Determine the (x, y) coordinate at the center of the cell enclosing the given text.  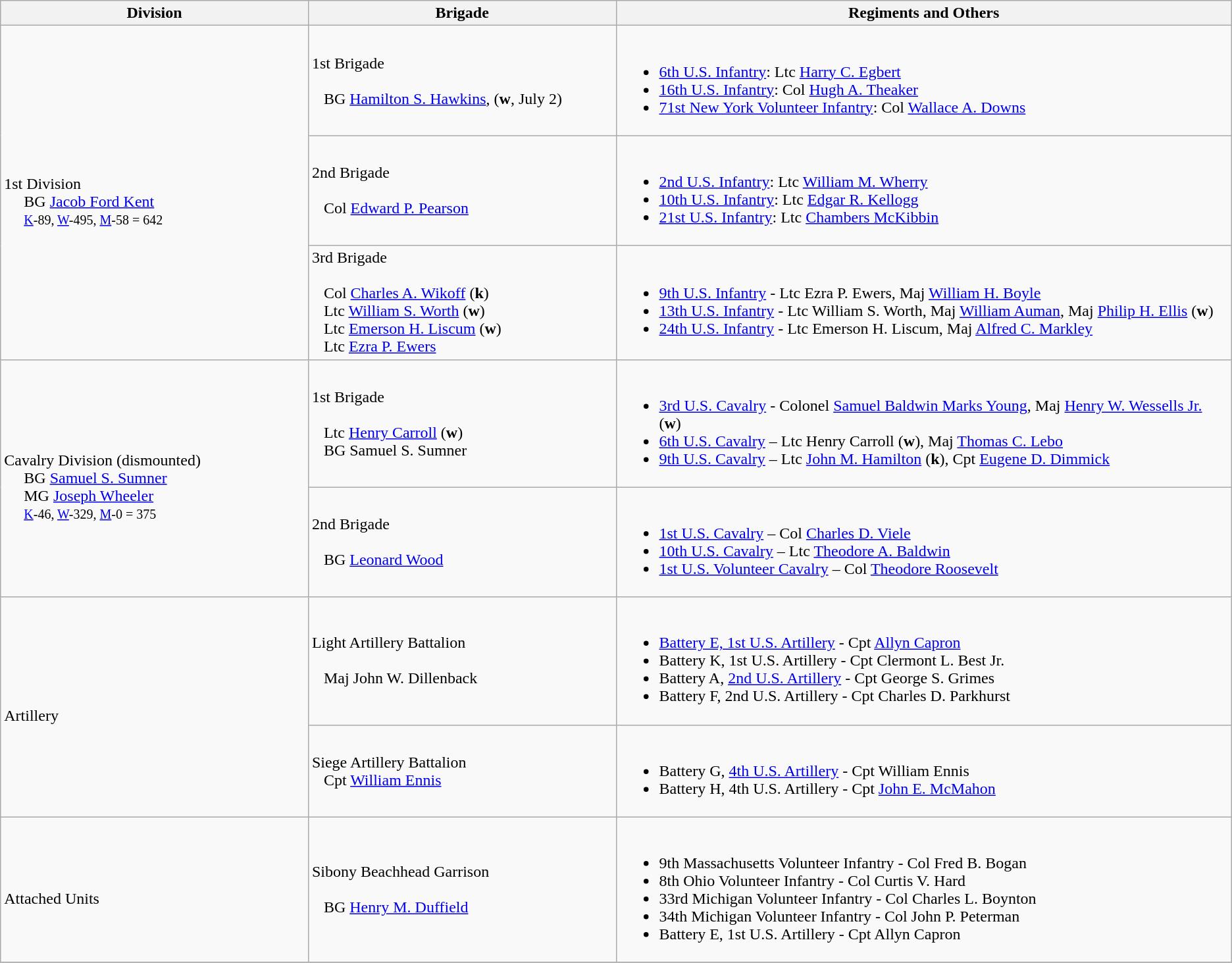
2nd Brigade Col Edward P. Pearson (462, 191)
Sibony Beachhead Garrison BG Henry M. Duffield (462, 890)
2nd Brigade BG Leonard Wood (462, 542)
Artillery (155, 707)
Brigade (462, 13)
Attached Units (155, 890)
3rd Brigade Col Charles A. Wikoff (k) Ltc William S. Worth (w) Ltc Emerson H. Liscum (w) Ltc Ezra P. Ewers (462, 303)
1st U.S. Cavalry – Col Charles D. Viele10th U.S. Cavalry – Ltc Theodore A. Baldwin1st U.S. Volunteer Cavalry – Col Theodore Roosevelt (924, 542)
Siege Artillery Battalion Cpt William Ennis (462, 771)
Regiments and Others (924, 13)
6th U.S. Infantry: Ltc Harry C. Egbert16th U.S. Infantry: Col Hugh A. Theaker71st New York Volunteer Infantry: Col Wallace A. Downs (924, 80)
2nd U.S. Infantry: Ltc William M. Wherry10th U.S. Infantry: Ltc Edgar R. Kellogg21st U.S. Infantry: Ltc Chambers McKibbin (924, 191)
Division (155, 13)
1st Brigade Ltc Henry Carroll (w) BG Samuel S. Sumner (462, 423)
1st Division BG Jacob Ford Kent K-89, W-495, M-58 = 642 (155, 192)
Cavalry Division (dismounted) BG Samuel S. Sumner MG Joseph Wheeler K-46, W-329, M-0 = 375 (155, 478)
Battery G, 4th U.S. Artillery - Cpt William EnnisBattery H, 4th U.S. Artillery - Cpt John E. McMahon (924, 771)
1st Brigade BG Hamilton S. Hawkins, (w, July 2) (462, 80)
Light Artillery Battalion Maj John W. Dillenback (462, 661)
